Find where the given text appears and provide that cell's center as (X, Y) coordinate. 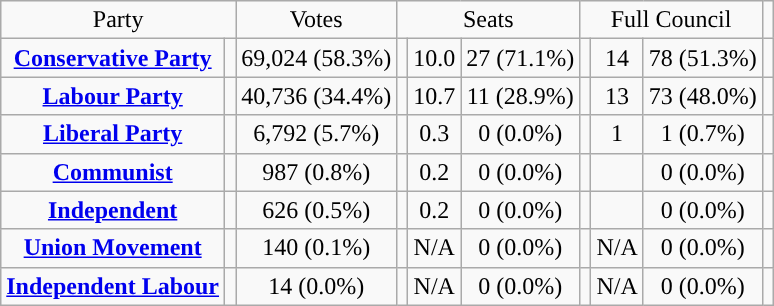
Full Council (672, 20)
Conservative Party (113, 58)
14 (0.0%) (316, 286)
Communist (113, 172)
13 (617, 96)
73 (48.0%) (702, 96)
Seats (488, 20)
6,792 (5.7%) (316, 134)
1 (617, 134)
Independent (113, 210)
Union Movement (113, 248)
11 (28.9%) (520, 96)
Liberal Party (113, 134)
1 (0.7%) (702, 134)
140 (0.1%) (316, 248)
27 (71.1%) (520, 58)
78 (51.3%) (702, 58)
626 (0.5%) (316, 210)
10.7 (434, 96)
10.0 (434, 58)
69,024 (58.3%) (316, 58)
Independent Labour (113, 286)
14 (617, 58)
Labour Party (113, 96)
Party (118, 20)
Votes (316, 20)
0.3 (434, 134)
987 (0.8%) (316, 172)
40,736 (34.4%) (316, 96)
